Extract the (X, Y) coordinate from the center of the cell holding the provided text.  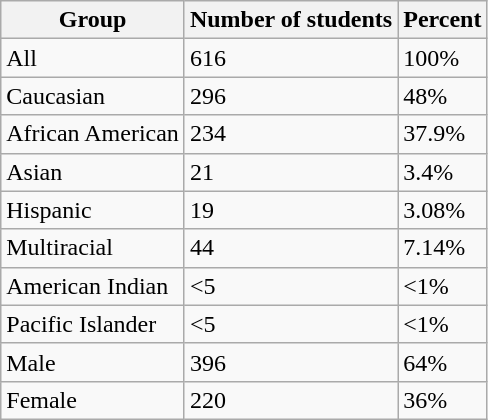
19 (290, 210)
396 (290, 362)
616 (290, 58)
3.08% (442, 210)
Male (93, 362)
Hispanic (93, 210)
Percent (442, 20)
3.4% (442, 172)
All (93, 58)
Caucasian (93, 96)
296 (290, 96)
36% (442, 400)
7.14% (442, 248)
37.9% (442, 134)
Asian (93, 172)
100% (442, 58)
American Indian (93, 286)
African American (93, 134)
Pacific Islander (93, 324)
48% (442, 96)
21 (290, 172)
Female (93, 400)
Group (93, 20)
44 (290, 248)
220 (290, 400)
Multiracial (93, 248)
234 (290, 134)
64% (442, 362)
Number of students (290, 20)
